Return (x, y) of the center of cell containing provided text 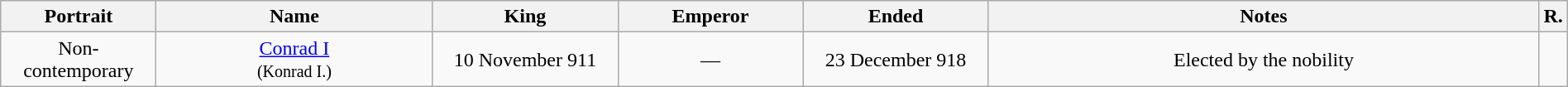
Name (294, 17)
King (525, 17)
— (710, 60)
10 November 911 (525, 60)
Notes (1264, 17)
Portrait (79, 17)
Non-contemporary (79, 60)
R. (1553, 17)
Ended (896, 17)
Emperor (710, 17)
Elected by the nobility (1264, 60)
Conrad I(Konrad I.) (294, 60)
23 December 918 (896, 60)
